Find where the given text appears and provide that cell's center as (X, Y) coordinate. 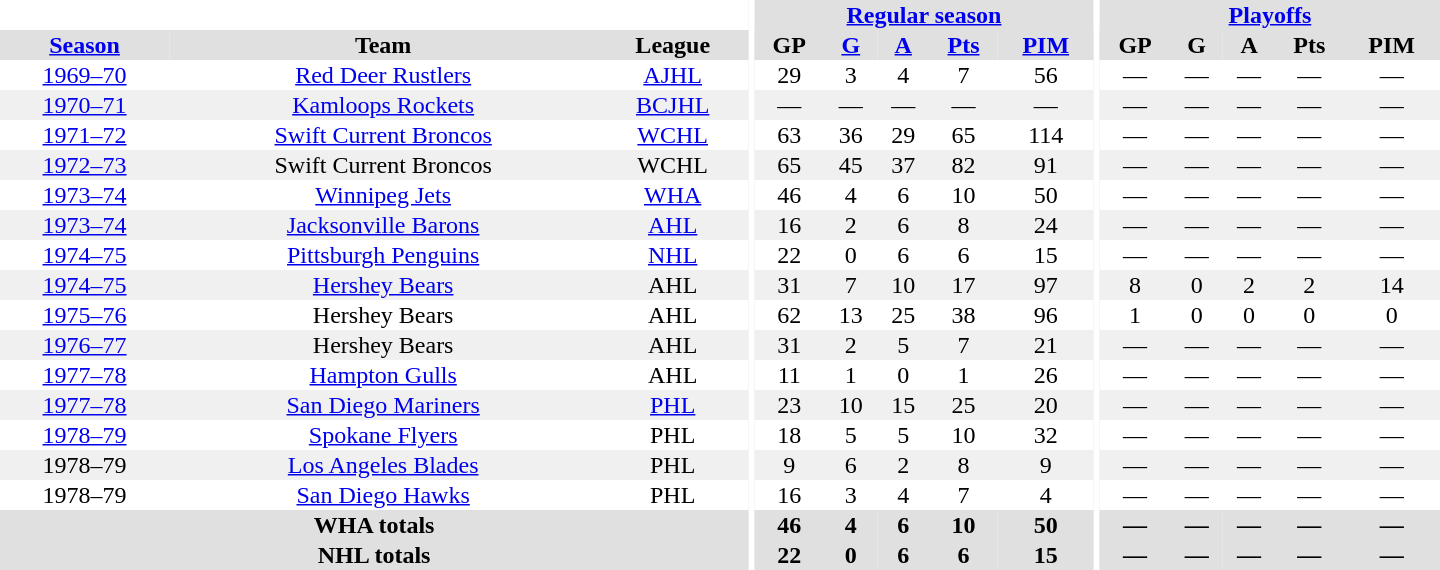
114 (1046, 135)
26 (1046, 375)
Team (383, 45)
Kamloops Rockets (383, 105)
36 (851, 135)
1970–71 (84, 105)
62 (790, 315)
San Diego Mariners (383, 405)
18 (790, 435)
45 (851, 165)
1971–72 (84, 135)
Jacksonville Barons (383, 225)
1969–70 (84, 75)
1976–77 (84, 345)
14 (1392, 285)
32 (1046, 435)
Season (84, 45)
82 (963, 165)
San Diego Hawks (383, 495)
1975–76 (84, 315)
21 (1046, 345)
Hampton Gulls (383, 375)
Spokane Flyers (383, 435)
17 (963, 285)
BCJHL (672, 105)
20 (1046, 405)
63 (790, 135)
97 (1046, 285)
13 (851, 315)
Los Angeles Blades (383, 465)
League (672, 45)
WHA (672, 195)
38 (963, 315)
24 (1046, 225)
1972–73 (84, 165)
NHL totals (374, 555)
37 (903, 165)
Regular season (924, 15)
NHL (672, 255)
Red Deer Rustlers (383, 75)
Winnipeg Jets (383, 195)
91 (1046, 165)
96 (1046, 315)
Pittsburgh Penguins (383, 255)
23 (790, 405)
56 (1046, 75)
WHA totals (374, 525)
11 (790, 375)
AJHL (672, 75)
Playoffs (1270, 15)
